Scan for the cell matching the given text and deliver its (x, y) coordinate at center. 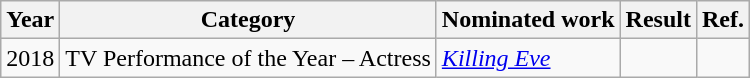
Killing Eve (528, 58)
TV Performance of the Year – Actress (248, 58)
Year (30, 20)
Nominated work (528, 20)
Category (248, 20)
Ref. (722, 20)
Result (658, 20)
2018 (30, 58)
